Scan for the cell matching the given text and deliver its [x, y] coordinate at center. 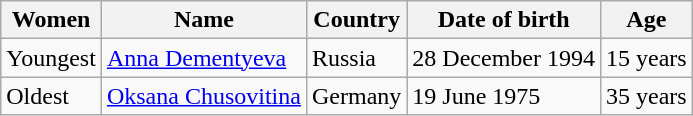
Date of birth [504, 20]
Women [52, 20]
Youngest [52, 58]
Oldest [52, 96]
Age [646, 20]
Russia [356, 58]
35 years [646, 96]
Germany [356, 96]
Country [356, 20]
28 December 1994 [504, 58]
Anna Dementyeva [204, 58]
Oksana Chusovitina [204, 96]
15 years [646, 58]
19 June 1975 [504, 96]
Name [204, 20]
